From the cell containing the given text, extract its center point as (X, Y) coordinate. 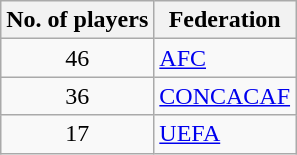
46 (78, 58)
Federation (225, 20)
UEFA (225, 134)
17 (78, 134)
AFC (225, 58)
36 (78, 96)
No. of players (78, 20)
CONCACAF (225, 96)
